Search for the cell housing the specified text and yield its [x, y] center coordinate. 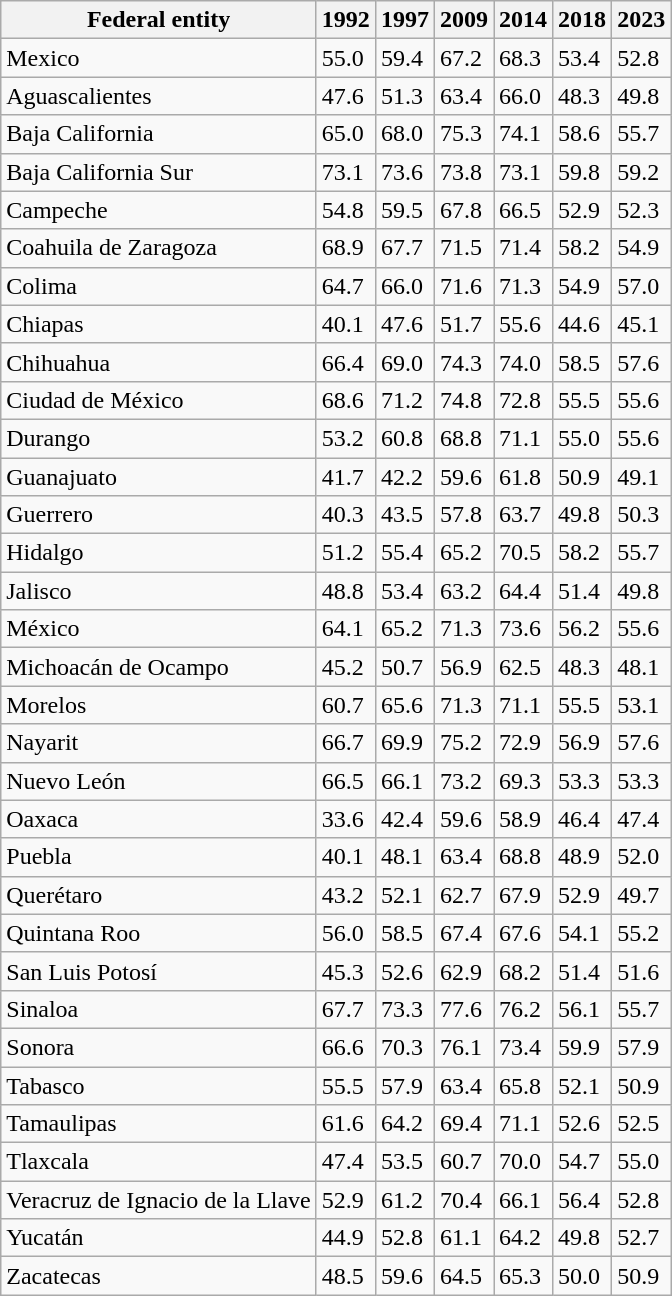
54.8 [346, 210]
67.6 [524, 933]
2018 [582, 20]
Baja California [159, 134]
52.7 [642, 1238]
74.8 [464, 400]
74.3 [464, 362]
73.8 [464, 172]
1992 [346, 20]
72.9 [524, 743]
58.9 [524, 819]
48.5 [346, 1276]
52.3 [642, 210]
52.0 [642, 857]
42.4 [404, 819]
71.5 [464, 248]
50.7 [404, 667]
Morelos [159, 705]
57.0 [642, 286]
Guerrero [159, 515]
62.5 [524, 667]
Querétaro [159, 895]
62.7 [464, 895]
61.2 [404, 1200]
71.2 [404, 400]
57.8 [464, 515]
70.5 [524, 553]
53.1 [642, 705]
66.7 [346, 743]
53.2 [346, 438]
44.6 [582, 324]
50.3 [642, 515]
63.7 [524, 515]
Michoacán de Ocampo [159, 667]
Sonora [159, 1047]
San Luis Potosí [159, 971]
Colima [159, 286]
59.9 [582, 1047]
70.3 [404, 1047]
69.3 [524, 781]
67.4 [464, 933]
66.6 [346, 1047]
48.9 [582, 857]
Oaxaca [159, 819]
Mexico [159, 58]
51.6 [642, 971]
53.5 [404, 1162]
56.1 [582, 1009]
77.6 [464, 1009]
69.4 [464, 1124]
49.1 [642, 477]
75.3 [464, 134]
Guanajuato [159, 477]
66.4 [346, 362]
61.1 [464, 1238]
40.3 [346, 515]
67.9 [524, 895]
48.8 [346, 591]
2014 [524, 20]
Nuevo León [159, 781]
65.3 [524, 1276]
76.2 [524, 1009]
56.0 [346, 933]
60.8 [404, 438]
42.2 [404, 477]
69.0 [404, 362]
68.6 [346, 400]
64.5 [464, 1276]
73.3 [404, 1009]
Hidalgo [159, 553]
43.2 [346, 895]
63.2 [464, 591]
74.1 [524, 134]
Tabasco [159, 1085]
65.0 [346, 134]
65.6 [404, 705]
Yucatán [159, 1238]
68.9 [346, 248]
41.7 [346, 477]
Zacatecas [159, 1276]
61.8 [524, 477]
33.6 [346, 819]
51.7 [464, 324]
Quintana Roo [159, 933]
76.1 [464, 1047]
Chiapas [159, 324]
68.2 [524, 971]
73.2 [464, 781]
Tamaulipas [159, 1124]
43.5 [404, 515]
45.2 [346, 667]
Ciudad de México [159, 400]
71.4 [524, 248]
59.4 [404, 58]
59.8 [582, 172]
Tlaxcala [159, 1162]
68.3 [524, 58]
Aguascalientes [159, 96]
73.4 [524, 1047]
74.0 [524, 362]
69.9 [404, 743]
56.2 [582, 629]
51.2 [346, 553]
64.4 [524, 591]
54.1 [582, 933]
Baja California Sur [159, 172]
44.9 [346, 1238]
55.2 [642, 933]
46.4 [582, 819]
59.5 [404, 210]
61.6 [346, 1124]
Puebla [159, 857]
56.4 [582, 1200]
Durango [159, 438]
50.0 [582, 1276]
67.8 [464, 210]
65.8 [524, 1085]
75.2 [464, 743]
64.7 [346, 286]
45.3 [346, 971]
72.8 [524, 400]
Jalisco [159, 591]
70.4 [464, 1200]
68.0 [404, 134]
2023 [642, 20]
54.7 [582, 1162]
México [159, 629]
67.2 [464, 58]
64.1 [346, 629]
Chihuahua [159, 362]
Federal entity [159, 20]
51.3 [404, 96]
62.9 [464, 971]
Campeche [159, 210]
45.1 [642, 324]
58.6 [582, 134]
Nayarit [159, 743]
1997 [404, 20]
55.4 [404, 553]
52.5 [642, 1124]
70.0 [524, 1162]
Sinaloa [159, 1009]
2009 [464, 20]
49.7 [642, 895]
Coahuila de Zaragoza [159, 248]
Veracruz de Ignacio de la Llave [159, 1200]
59.2 [642, 172]
71.6 [464, 286]
